Return [x, y] of the center of cell containing provided text 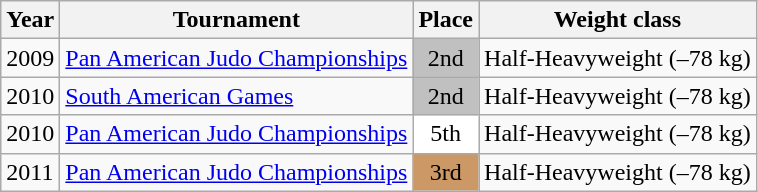
Weight class [618, 20]
2009 [30, 58]
South American Games [236, 96]
3rd [446, 172]
5th [446, 134]
Tournament [236, 20]
Place [446, 20]
Year [30, 20]
2011 [30, 172]
